Return (x, y) of the center of cell containing provided text 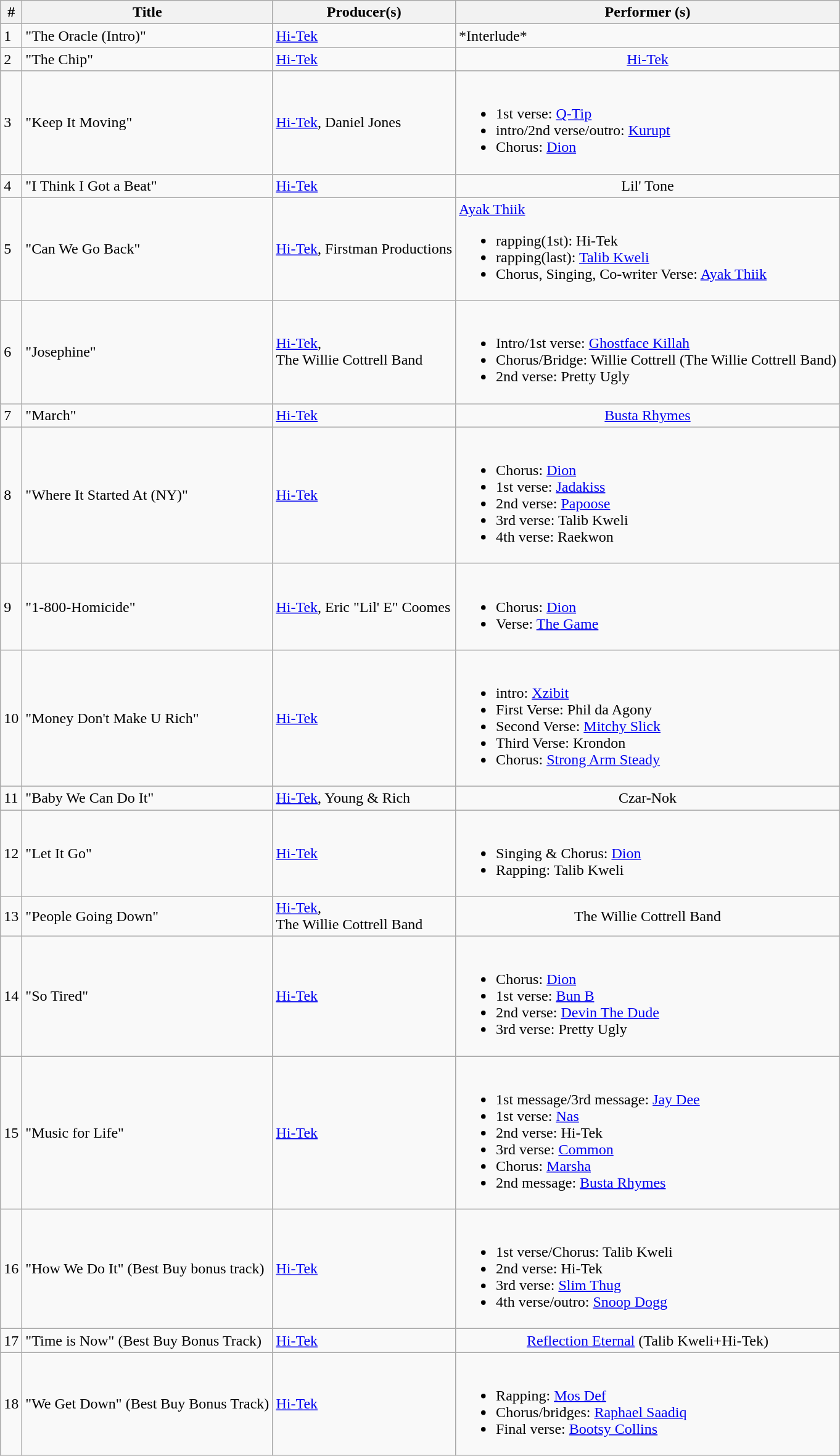
1st verse: Q-Tipintro/2nd verse/outro: KuruptChorus: Dion (648, 122)
"The Chip" (147, 59)
"Josephine" (147, 352)
"Music for Life" (147, 1133)
2 (11, 59)
Reflection Eternal (Talib Kweli+Hi-Tek) (648, 1341)
1 (11, 36)
"I Think I Got a Beat" (147, 186)
"The Oracle (Intro)" (147, 36)
The Willie Cottrell Band (648, 917)
17 (11, 1341)
"1-800-Homicide" (147, 606)
Hi-Tek, Firstman Productions (364, 249)
"March" (147, 415)
16 (11, 1269)
10 (11, 718)
18 (11, 1404)
"Keep It Moving" (147, 122)
Busta Rhymes (648, 415)
Chorus: Dion1st verse: Jadakiss2nd verse: Papoose3rd verse: Talib Kweli4th verse: Raekwon (648, 495)
"So Tired" (147, 996)
12 (11, 853)
"Can We Go Back" (147, 249)
Hi-Tek, Eric "Lil' E" Coomes (364, 606)
6 (11, 352)
Singing & Chorus: DionRapping: Talib Kweli (648, 853)
5 (11, 249)
"Baby We Can Do It" (147, 798)
# (11, 12)
"How We Do It" (Best Buy bonus track) (147, 1269)
"Let It Go" (147, 853)
3 (11, 122)
"Where It Started At (NY)" (147, 495)
Ayak Thiikrapping(1st): Hi-Tekrapping(last): Talib KweliChorus, Singing, Co-writer Verse: Ayak Thiik (648, 249)
1st message/3rd message: Jay Dee1st verse: Nas2nd verse: Hi-Tek3rd verse: CommonChorus: Marsha2nd message: Busta Rhymes (648, 1133)
Czar-Nok (648, 798)
Chorus: DionVerse: The Game (648, 606)
Lil' Tone (648, 186)
intro: XzibitFirst Verse: Phil da AgonySecond Verse: Mitchy SlickThird Verse: KrondonChorus: Strong Arm Steady (648, 718)
14 (11, 996)
Performer (s) (648, 12)
"Money Don't Make U Rich" (147, 718)
Intro/1st verse: Ghostface KillahChorus/Bridge: Willie Cottrell (The Willie Cottrell Band)2nd verse: Pretty Ugly (648, 352)
15 (11, 1133)
11 (11, 798)
Hi-Tek, Daniel Jones (364, 122)
4 (11, 186)
13 (11, 917)
Producer(s) (364, 12)
1st verse/Chorus: Talib Kweli2nd verse: Hi-Tek3rd verse: Slim Thug4th verse/outro: Snoop Dogg (648, 1269)
Title (147, 12)
"People Going Down" (147, 917)
"We Get Down" (Best Buy Bonus Track) (147, 1404)
9 (11, 606)
Chorus: Dion1st verse: Bun B2nd verse: Devin The Dude3rd verse: Pretty Ugly (648, 996)
8 (11, 495)
Hi-Tek, Young & Rich (364, 798)
Rapping: Mos DefChorus/bridges: Raphael SaadiqFinal verse: Bootsy Collins (648, 1404)
7 (11, 415)
"Time is Now" (Best Buy Bonus Track) (147, 1341)
*Interlude* (648, 36)
